Return (X, Y) of the center of cell containing provided text 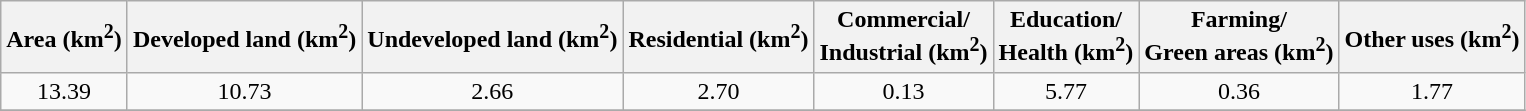
0.36 (1239, 91)
Residential (km2) (718, 37)
Farming/ Green areas (km2) (1239, 37)
13.39 (64, 91)
2.70 (718, 91)
Area (km2) (64, 37)
Other uses (km2) (1432, 37)
Undeveloped land (km2) (492, 37)
Education/ Health (km2) (1066, 37)
Developed land (km2) (244, 37)
Commercial/ Industrial (km2) (904, 37)
2.66 (492, 91)
10.73 (244, 91)
1.77 (1432, 91)
0.13 (904, 91)
5.77 (1066, 91)
